Locate the cell with the specified text and output its (X, Y) center coordinate. 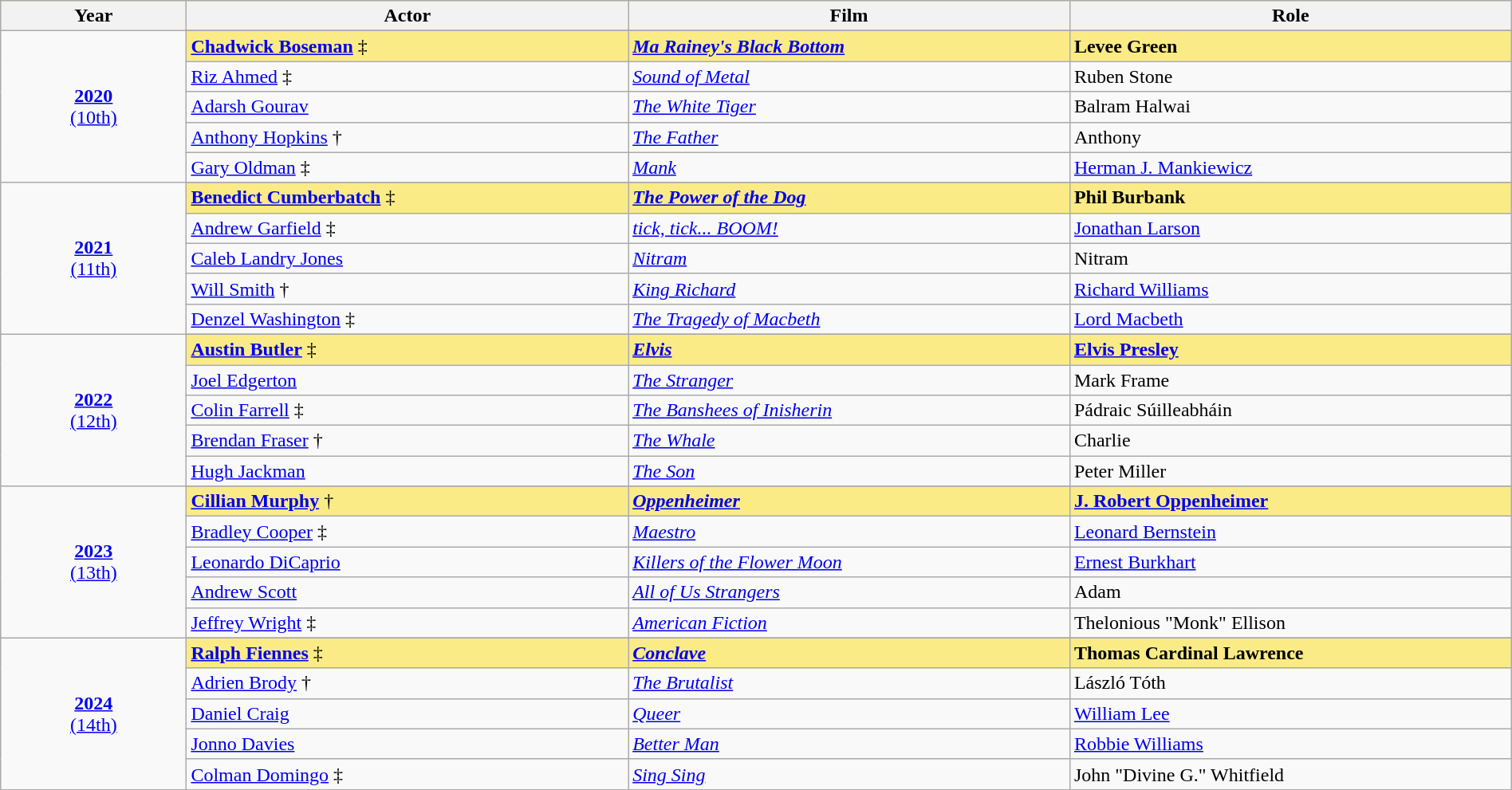
2021(11th) (94, 258)
The Whale (849, 441)
Pádraic Súilleabháin (1290, 411)
Leonardo DiCaprio (408, 562)
All of Us Strangers (849, 592)
Year (94, 16)
John "Divine G." Whitfield (1290, 774)
American Fiction (849, 623)
Conclave (849, 653)
Elvis (849, 349)
Peter Miller (1290, 471)
Ernest Burkhart (1290, 562)
2022(12th) (94, 410)
Jonathan Larson (1290, 228)
Maestro (849, 532)
2024(14th) (94, 713)
Role (1290, 16)
Gary Oldman ‡ (408, 167)
Denzel Washington ‡ (408, 319)
Adrien Brody † (408, 683)
Herman J. Mankiewicz (1290, 167)
Oppenheimer (849, 501)
2023(13th) (94, 562)
The White Tiger (849, 107)
Colin Farrell ‡ (408, 411)
Joel Edgerton (408, 380)
Bradley Cooper ‡ (408, 532)
Chadwick Boseman ‡ (408, 46)
Riz Ahmed ‡ (408, 77)
The Stranger (849, 380)
Austin Butler ‡ (408, 349)
Lord Macbeth (1290, 319)
2020(10th) (94, 107)
Thomas Cardinal Lawrence (1290, 653)
Mank (849, 167)
Sing Sing (849, 774)
The Son (849, 471)
Robbie Williams (1290, 744)
J. Robert Oppenheimer (1290, 501)
Film (849, 16)
Charlie (1290, 441)
Anthony (1290, 137)
Cillian Murphy † (408, 501)
Andrew Scott (408, 592)
Better Man (849, 744)
Actor (408, 16)
Will Smith † (408, 289)
Anthony Hopkins † (408, 137)
Ruben Stone (1290, 77)
The Father (849, 137)
Jonno Davies (408, 744)
The Power of the Dog (849, 198)
Phil Burbank (1290, 198)
Balram Halwai (1290, 107)
Daniel Craig (408, 713)
Leonard Bernstein (1290, 532)
Levee Green (1290, 46)
The Brutalist (849, 683)
László Tóth (1290, 683)
Colman Domingo ‡ (408, 774)
Killers of the Flower Moon (849, 562)
Benedict Cumberbatch ‡ (408, 198)
Elvis Presley (1290, 349)
Sound of Metal (849, 77)
Ma Rainey's Black Bottom (849, 46)
Ralph Fiennes ‡ (408, 653)
Adarsh Gourav (408, 107)
Caleb Landry Jones (408, 258)
King Richard (849, 289)
Mark Frame (1290, 380)
Andrew Garfield ‡ (408, 228)
The Tragedy of Macbeth (849, 319)
Jeffrey Wright ‡ (408, 623)
Thelonious "Monk" Ellison (1290, 623)
Brendan Fraser † (408, 441)
tick, tick... BOOM! (849, 228)
Adam (1290, 592)
Queer (849, 713)
William Lee (1290, 713)
The Banshees of Inisherin (849, 411)
Richard Williams (1290, 289)
Hugh Jackman (408, 471)
